Return the (X, Y) coordinate for the center point of the cell that contains the specified text.  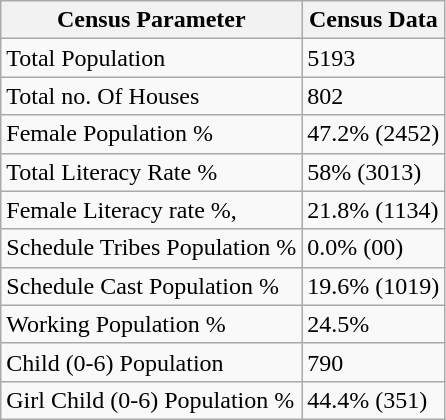
Child (0-6) Population (152, 362)
790 (374, 362)
Female Population % (152, 134)
Girl Child (0-6) Population % (152, 400)
Schedule Tribes Population % (152, 248)
Census Data (374, 20)
802 (374, 96)
5193 (374, 58)
Census Parameter (152, 20)
Total Population (152, 58)
58% (3013) (374, 172)
24.5% (374, 324)
Working Population % (152, 324)
0.0% (00) (374, 248)
47.2% (2452) (374, 134)
21.8% (1134) (374, 210)
Total no. Of Houses (152, 96)
44.4% (351) (374, 400)
Schedule Cast Population % (152, 286)
Female Literacy rate %, (152, 210)
19.6% (1019) (374, 286)
Total Literacy Rate % (152, 172)
